Search for the cell housing the specified text and yield its [X, Y] center coordinate. 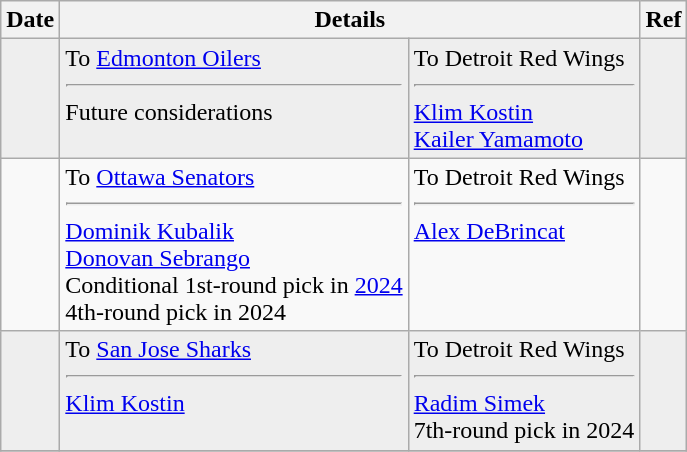
To Detroit Red WingsKlim KostinKailer Yamamoto [524, 98]
To Detroit Red WingsAlex DeBrincat [524, 244]
Details [350, 20]
To San Jose SharksKlim Kostin [234, 390]
To Ottawa SenatorsDominik KubalikDonovan SebrangoConditional 1st-round pick in 20244th-round pick in 2024 [234, 244]
To Edmonton OilersFuture considerations [234, 98]
Ref [664, 20]
Date [30, 20]
To Detroit Red WingsRadim Simek7th-round pick in 2024 [524, 390]
